Provide the (x, y) coordinate of the cell's center where the given text is located.  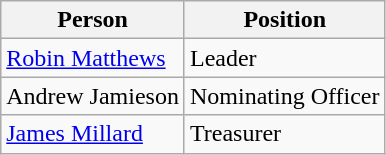
Person (93, 20)
Treasurer (284, 134)
Leader (284, 58)
Nominating Officer (284, 96)
Robin Matthews (93, 58)
Position (284, 20)
James Millard (93, 134)
Andrew Jamieson (93, 96)
